Provide the [x, y] coordinate of the cell's center where the given text is located.  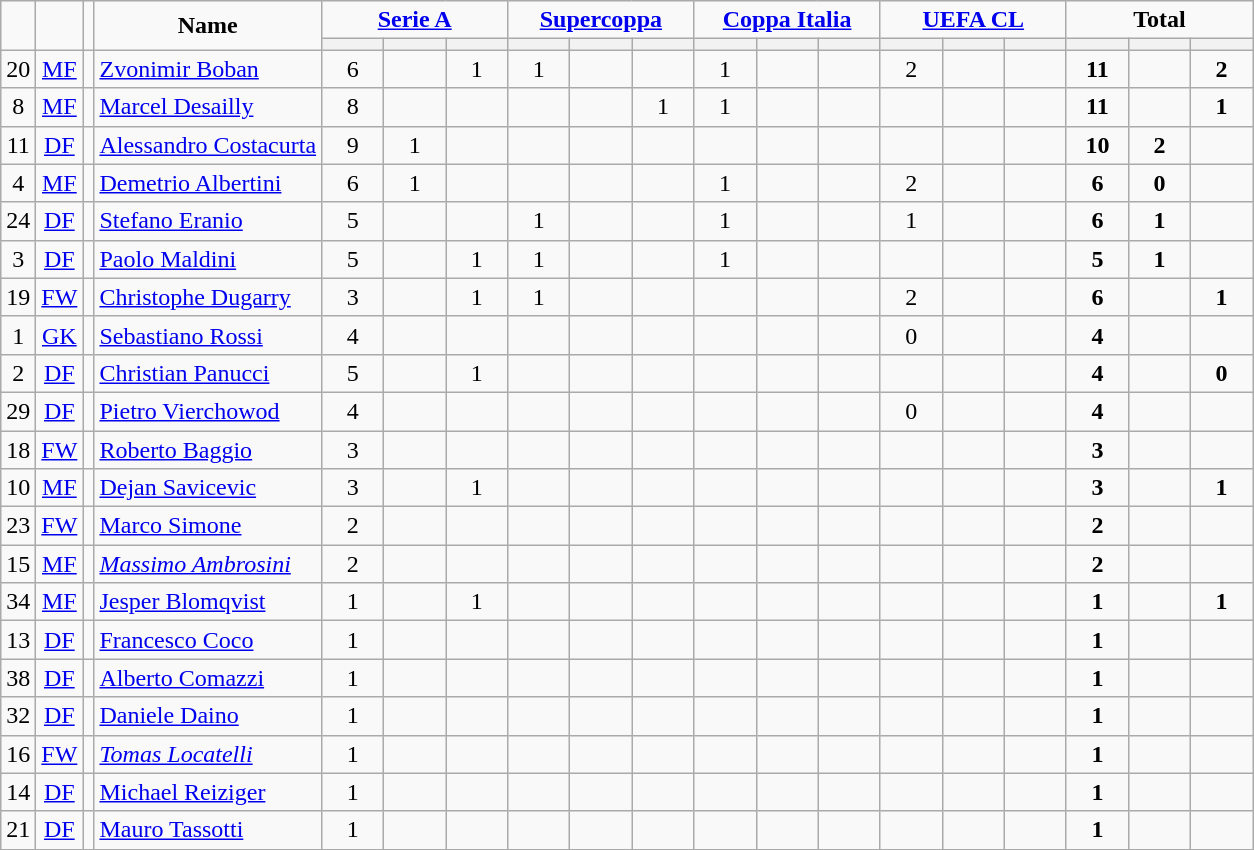
Coppa Italia [787, 20]
Name [208, 26]
24 [18, 221]
Marco Simone [208, 526]
23 [18, 526]
UEFA CL [973, 20]
21 [18, 830]
16 [18, 754]
Alberto Comazzi [208, 678]
Total [1159, 20]
15 [18, 564]
Dejan Savicevic [208, 488]
34 [18, 602]
29 [18, 411]
Jesper Blomqvist [208, 602]
Mauro Tassotti [208, 830]
Marcel Desailly [208, 107]
Demetrio Albertini [208, 183]
13 [18, 640]
Christophe Dugarry [208, 297]
19 [18, 297]
Massimo Ambrosini [208, 564]
Paolo Maldini [208, 259]
GK [60, 335]
Alessandro Costacurta [208, 145]
Christian Panucci [208, 373]
38 [18, 678]
Zvonimir Boban [208, 69]
Serie A [415, 20]
Supercoppa [601, 20]
32 [18, 716]
Michael Reiziger [208, 792]
Roberto Baggio [208, 449]
20 [18, 69]
Francesco Coco [208, 640]
Pietro Vierchowod [208, 411]
Stefano Eranio [208, 221]
Tomas Locatelli [208, 754]
9 [353, 145]
Daniele Daino [208, 716]
Sebastiano Rossi [208, 335]
18 [18, 449]
14 [18, 792]
